Pinpoint the cell where the given text exists, returning its (x, y) midpoint coordinate. 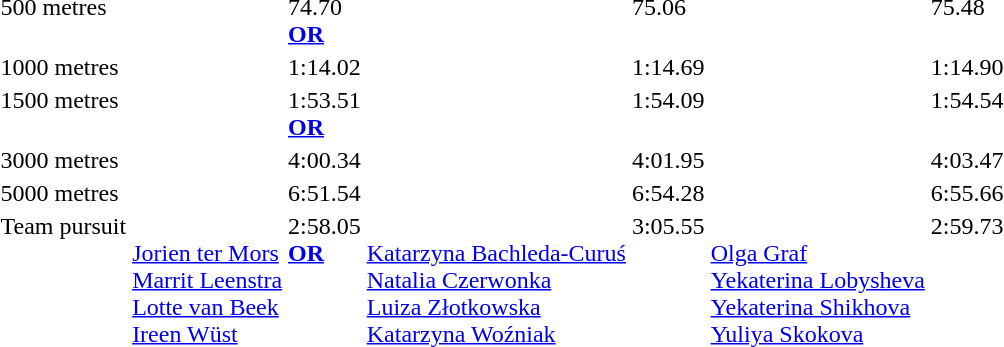
4:01.95 (668, 160)
4:00.34 (325, 160)
1:14.02 (325, 67)
6:54.28 (668, 193)
6:51.54 (325, 193)
1:14.69 (668, 67)
1:54.09 (668, 114)
1:53.51 OR (325, 114)
